Provide the (x, y) coordinate of the cell's center where the given text is located.  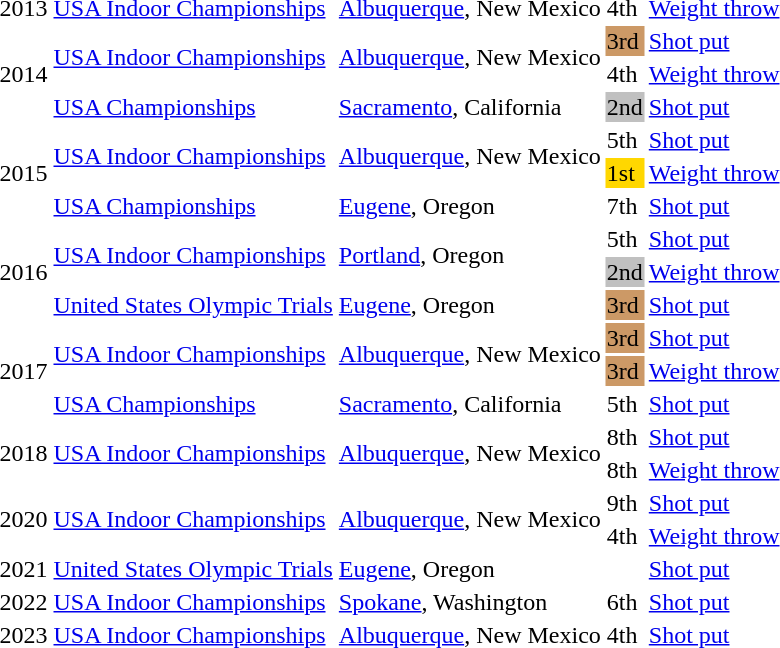
7th (624, 206)
6th (624, 602)
9th (624, 503)
Spokane, Washington (470, 602)
1st (624, 173)
Portland, Oregon (470, 256)
